Capture the cell that displays the provided text and extract its (X, Y) central coordinate. 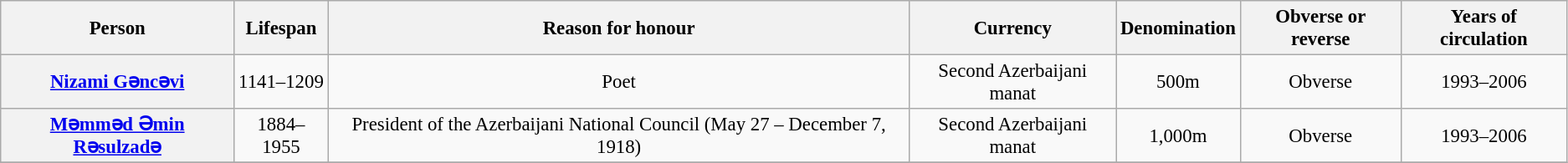
Poet (619, 82)
500m (1178, 82)
President of the Azerbaijani National Council (May 27 – December 7, 1918) (619, 135)
1884–1955 (281, 135)
Obverse or reverse (1320, 28)
Denomination (1178, 28)
Reason for honour (619, 28)
Years of circulation (1483, 28)
Person (117, 28)
Məmməd Əmin Rəsulzadə (117, 135)
Nizami Gəncəvi (117, 82)
Lifespan (281, 28)
1141–1209 (281, 82)
1,000m (1178, 135)
Currency (1012, 28)
